Provide the (x, y) coordinate of the cell's center where the given text is located.  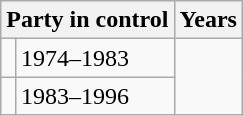
1983–1996 (94, 96)
Party in control (88, 20)
Years (208, 20)
1974–1983 (94, 58)
